Detect which cell encompasses the target text, then output its [X, Y] center coordinate. 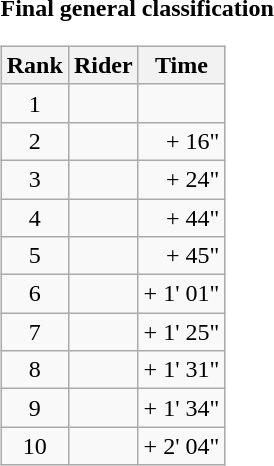
+ 45" [182, 256]
7 [34, 332]
+ 2' 04" [182, 446]
+ 44" [182, 217]
+ 1' 01" [182, 294]
Time [182, 65]
Rider [103, 65]
+ 1' 31" [182, 370]
8 [34, 370]
1 [34, 103]
Rank [34, 65]
+ 1' 25" [182, 332]
9 [34, 408]
2 [34, 141]
+ 16" [182, 141]
4 [34, 217]
5 [34, 256]
3 [34, 179]
+ 24" [182, 179]
+ 1' 34" [182, 408]
6 [34, 294]
10 [34, 446]
